Detect which cell encompasses the target text, then output its (x, y) center coordinate. 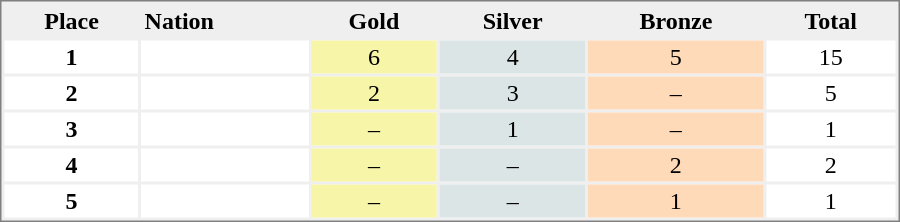
Nation (226, 20)
Total (830, 20)
Bronze (676, 20)
6 (374, 56)
Gold (374, 20)
15 (830, 56)
Silver (513, 20)
Place (71, 20)
